Pinpoint the cell where the given text exists, returning its (x, y) midpoint coordinate. 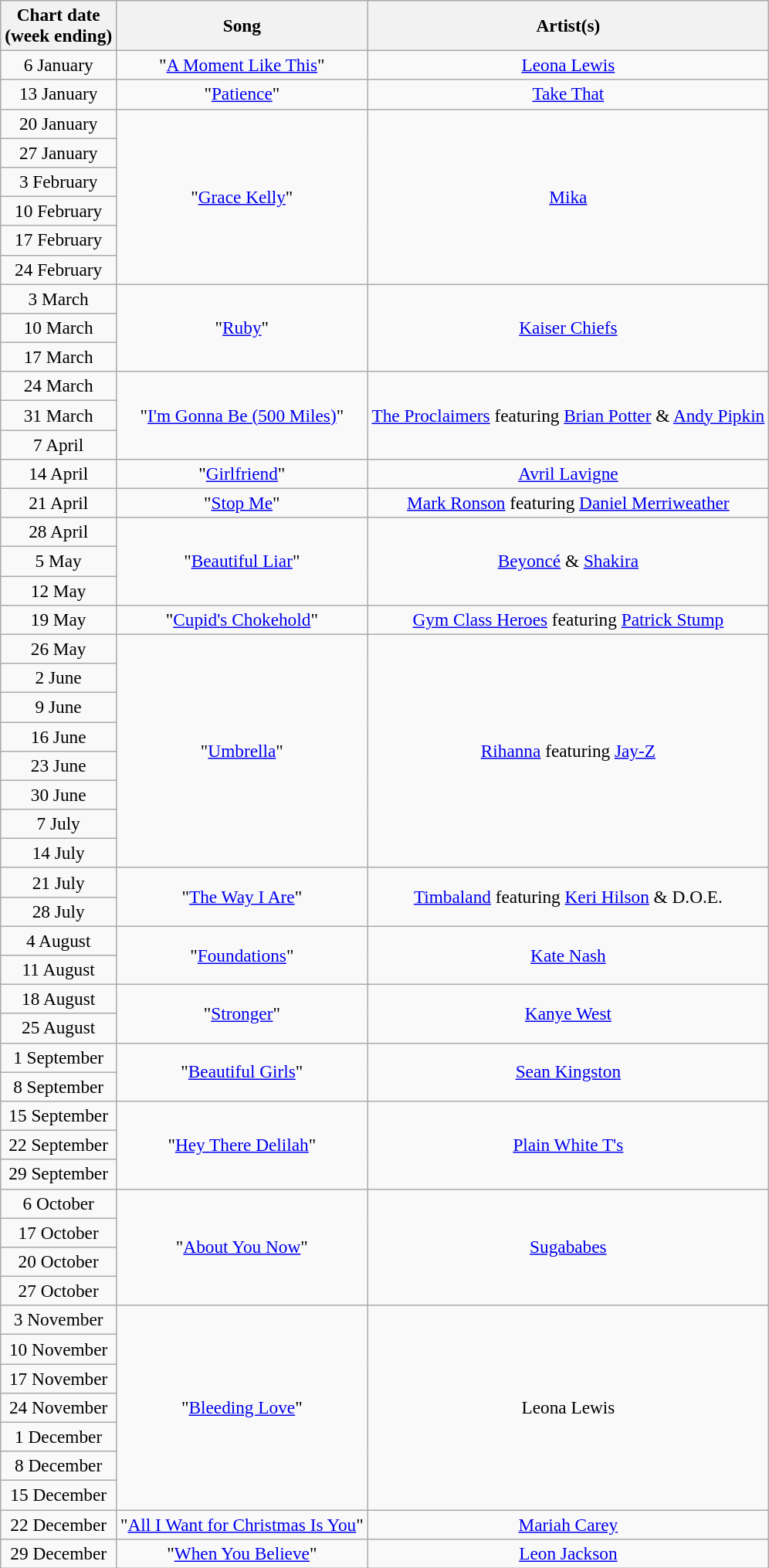
Kanye West (568, 1013)
24 November (59, 1407)
"Stop Me" (242, 503)
18 August (59, 999)
8 September (59, 1086)
17 February (59, 240)
4 August (59, 940)
Mark Ronson featuring Daniel Merriweather (568, 503)
28 July (59, 911)
3 November (59, 1320)
"Patience" (242, 94)
1 September (59, 1057)
15 September (59, 1115)
Chart date(week ending) (59, 25)
"Beautiful Liar" (242, 561)
20 January (59, 124)
29 December (59, 1553)
3 March (59, 298)
"Foundations" (242, 955)
Sean Kingston (568, 1072)
9 June (59, 707)
Mariah Carey (568, 1524)
24 March (59, 386)
"Bleeding Love" (242, 1407)
17 October (59, 1232)
"Beautiful Girls" (242, 1072)
"The Way I Are" (242, 897)
17 March (59, 357)
"Hey There Delilah" (242, 1145)
6 October (59, 1203)
15 December (59, 1495)
Leon Jackson (568, 1553)
8 December (59, 1466)
The Proclaimers featuring Brian Potter & Andy Pipkin (568, 416)
3 February (59, 182)
27 October (59, 1291)
10 November (59, 1349)
Mika (568, 196)
Rihanna featuring Jay-Z (568, 751)
28 April (59, 532)
22 September (59, 1145)
Take That (568, 94)
Artist(s) (568, 25)
"Grace Kelly" (242, 196)
"All I Want for Christmas Is You" (242, 1524)
7 July (59, 823)
"Umbrella" (242, 751)
5 May (59, 561)
29 September (59, 1174)
12 May (59, 590)
21 July (59, 882)
"Ruby" (242, 328)
Sugababes (568, 1247)
"I'm Gonna Be (500 Miles)" (242, 416)
"Girlfriend" (242, 473)
11 August (59, 969)
21 April (59, 503)
1 December (59, 1437)
26 May (59, 649)
10 March (59, 328)
Plain White T's (568, 1145)
Kaiser Chiefs (568, 328)
22 December (59, 1524)
17 November (59, 1378)
Song (242, 25)
Kate Nash (568, 955)
Timbaland featuring Keri Hilson & D.O.E. (568, 897)
20 October (59, 1261)
14 July (59, 853)
14 April (59, 473)
19 May (59, 619)
"About You Now" (242, 1247)
24 February (59, 270)
Gym Class Heroes featuring Patrick Stump (568, 619)
13 January (59, 94)
31 March (59, 415)
23 June (59, 765)
7 April (59, 444)
"Stronger" (242, 1013)
25 August (59, 1028)
30 June (59, 795)
2 June (59, 677)
Beyoncé & Shakira (568, 561)
"A Moment Like This" (242, 65)
6 January (59, 65)
10 February (59, 211)
"When You Believe" (242, 1553)
16 June (59, 736)
Avril Lavigne (568, 473)
27 January (59, 152)
"Cupid's Chokehold" (242, 619)
